For the text-containing cell, return its midpoint in (X, Y) coordinate format. 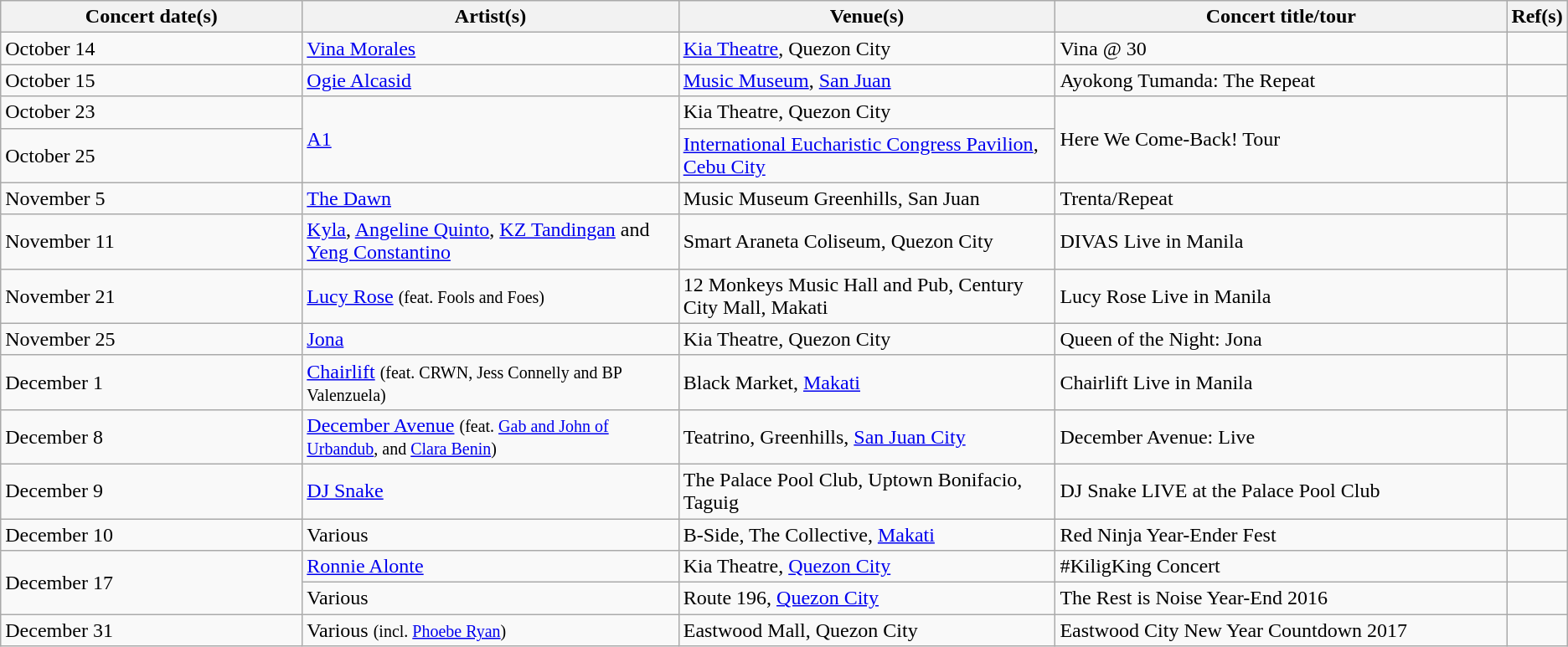
Lucy Rose (feat. Fools and Foes) (491, 296)
December Avenue (feat. Gab and John of Urbandub, and Clara Benin) (491, 437)
October 15 (152, 80)
December Avenue: Live (1282, 437)
November 5 (152, 198)
December 8 (152, 437)
Artist(s) (491, 17)
Lucy Rose Live in Manila (1282, 296)
Here We Come-Back! Tour (1282, 139)
October 14 (152, 49)
December 10 (152, 535)
Ref(s) (1537, 17)
International Eucharistic Congress Pavilion, Cebu City (867, 156)
October 23 (152, 112)
December 31 (152, 630)
#KiligKing Concert (1282, 567)
Venue(s) (867, 17)
Various (incl. Phoebe Ryan) (491, 630)
Vina @ 30 (1282, 49)
Route 196, Quezon City (867, 598)
November 21 (152, 296)
Black Market, Makati (867, 382)
Jona (491, 339)
Smart Araneta Coliseum, Quezon City (867, 241)
DJ Snake (491, 490)
The Palace Pool Club, Uptown Bonifacio, Taguig (867, 490)
Ayokong Tumanda: The Repeat (1282, 80)
DJ Snake LIVE at the Palace Pool Club (1282, 490)
October 25 (152, 156)
DIVAS Live in Manila (1282, 241)
Concert date(s) (152, 17)
Queen of the Night: Jona (1282, 339)
December 17 (152, 583)
A1 (491, 139)
Trenta/Repeat (1282, 198)
Red Ninja Year-Ender Fest (1282, 535)
Ogie Alcasid (491, 80)
Eastwood City New Year Countdown 2017 (1282, 630)
12 Monkeys Music Hall and Pub, Century City Mall, Makati (867, 296)
Chairlift (feat. CRWN, Jess Connelly and BP Valenzuela) (491, 382)
December 1 (152, 382)
Chairlift Live in Manila (1282, 382)
Eastwood Mall, Quezon City (867, 630)
The Dawn (491, 198)
November 25 (152, 339)
Ronnie Alonte (491, 567)
Teatrino, Greenhills, San Juan City (867, 437)
Vina Morales (491, 49)
December 9 (152, 490)
Concert title/tour (1282, 17)
November 11 (152, 241)
B-Side, The Collective, Makati (867, 535)
Kyla, Angeline Quinto, KZ Tandingan and Yeng Constantino (491, 241)
The Rest is Noise Year-End 2016 (1282, 598)
Music Museum Greenhills, San Juan (867, 198)
Music Museum, San Juan (867, 80)
